From the cell containing the given text, extract its center point as (X, Y) coordinate. 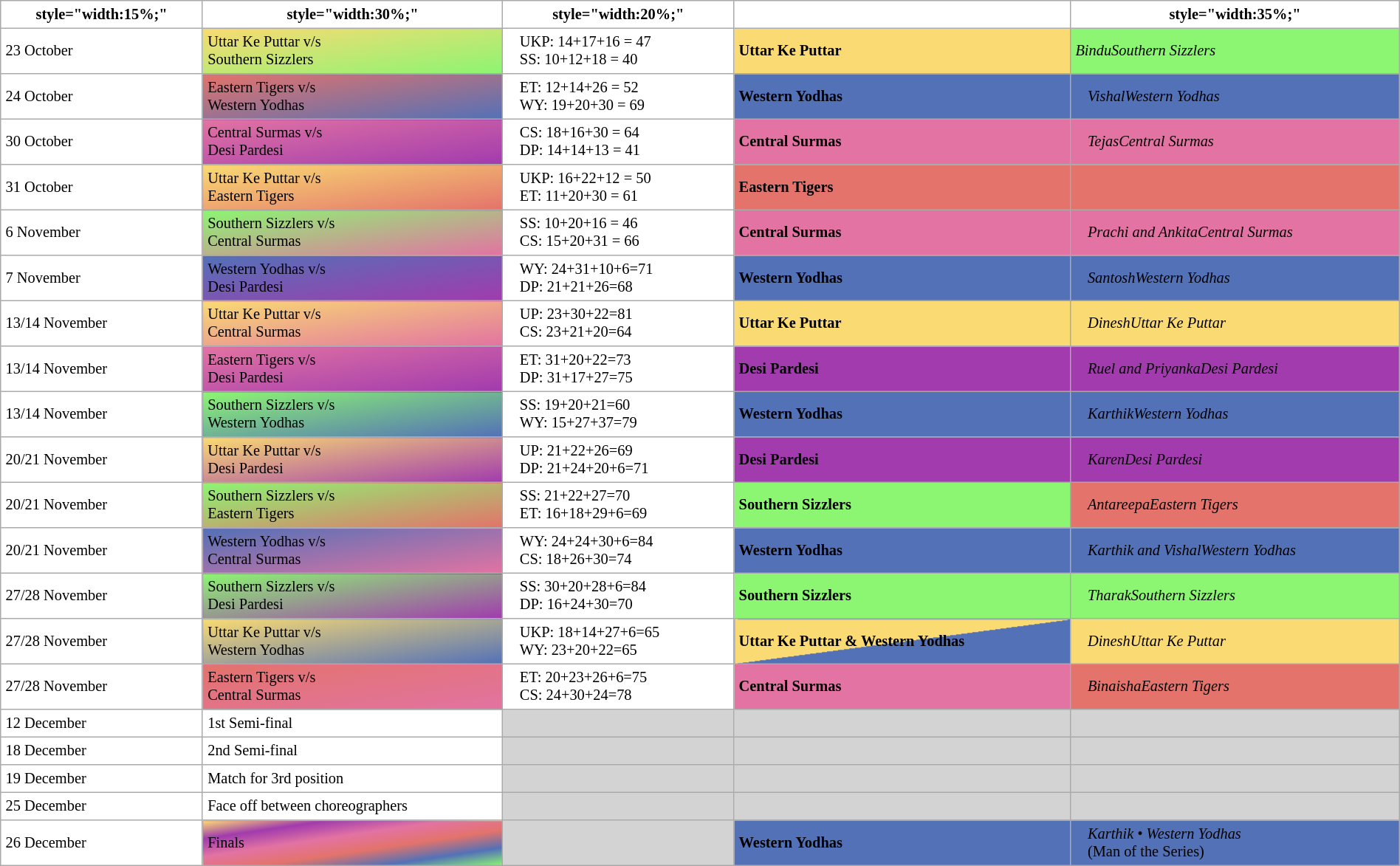
6 November (102, 233)
24 October (102, 96)
style="width:20%;" (619, 14)
Eastern Tigers v/sCentral Surmas (352, 687)
BinduSouthern Sizzlers (1235, 51)
Face off between choreographers (352, 806)
UP: 23+30+22=81CS: 23+21+20=64 (619, 323)
Karthik and VishalWestern Yodhas (1235, 550)
Southern Sizzlers v/sDesi Pardesi (352, 596)
Karthik • Western Yodhas(Man of the Series) (1235, 842)
18 December (102, 751)
SS: 10+20+16 = 46CS: 15+20+31 = 66 (619, 233)
SantoshWestern Yodhas (1235, 278)
CS: 18+16+30 = 64DP: 14+14+13 = 41 (619, 142)
Uttar Ke Puttar v/sWestern Yodhas (352, 641)
Uttar Ke Puttar v/sSouthern Sizzlers (352, 51)
WY: 24+24+30+6=84CS: 18+26+30=74 (619, 550)
Central Surmas v/sDesi Pardesi (352, 142)
Eastern Tigers (902, 187)
19 December (102, 778)
Western Yodhas v/sCentral Surmas (352, 550)
UKP: 16+22+12 = 50ET: 11+20+30 = 61 (619, 187)
2nd Semi-final (352, 751)
style="width:35%;" (1235, 14)
26 December (102, 842)
style="width:15%;" (102, 14)
Western Yodhas v/sDesi Pardesi (352, 278)
TharakSouthern Sizzlers (1235, 596)
Eastern Tigers v/sDesi Pardesi (352, 368)
Southern Sizzlers v/sEastern Tigers (352, 505)
Ruel and PriyankaDesi Pardesi (1235, 368)
SS: 30+20+28+6=84DP: 16+24+30=70 (619, 596)
Match for 3rd position (352, 778)
Uttar Ke Puttar v/sCentral Surmas (352, 323)
AntareepaEastern Tigers (1235, 505)
Finals (352, 842)
Eastern Tigers v/sWestern Yodhas (352, 96)
Uttar Ke Puttar v/sDesi Pardesi (352, 459)
25 December (102, 806)
style="width:30%;" (352, 14)
UKP: 18+14+27+6=65WY: 23+20+22=65 (619, 641)
TejasCentral Surmas (1235, 142)
ET: 20+23+26+6=75CS: 24+30+24=78 (619, 687)
Prachi and AnkitaCentral Surmas (1235, 233)
30 October (102, 142)
1st Semi-final (352, 723)
ET: 31+20+22=73DP: 31+17+27=75 (619, 368)
ET: 12+14+26 = 52WY: 19+20+30 = 69 (619, 96)
UP: 21+22+26=69DP: 21+24+20+6=71 (619, 459)
KarenDesi Pardesi (1235, 459)
7 November (102, 278)
Uttar Ke Puttar & Western Yodhas (902, 641)
12 December (102, 723)
UKP: 14+17+16 = 47SS: 10+12+18 = 40 (619, 51)
WY: 24+31+10+6=71DP: 21+21+26=68 (619, 278)
Uttar Ke Puttar v/sEastern Tigers (352, 187)
Southern Sizzlers v/sWestern Yodhas (352, 414)
23 October (102, 51)
KarthikWestern Yodhas (1235, 414)
SS: 21+22+27=70ET: 16+18+29+6=69 (619, 505)
Southern Sizzlers v/sCentral Surmas (352, 233)
BinaishaEastern Tigers (1235, 687)
31 October (102, 187)
VishalWestern Yodhas (1235, 96)
SS: 19+20+21=60WY: 15+27+37=79 (619, 414)
